Return the [X, Y] coordinate for the center point of the cell that contains the specified text.  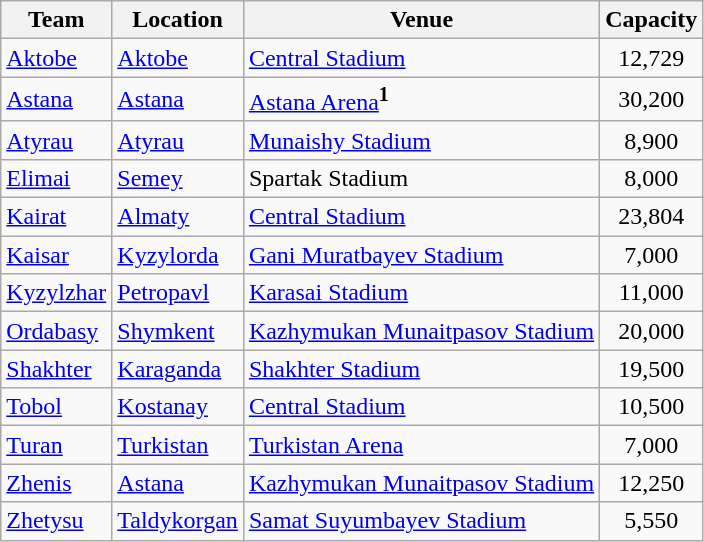
5,550 [652, 521]
Semey [178, 178]
Zhenis [56, 483]
Turkistan [178, 445]
Venue [421, 20]
Kaisar [56, 255]
Karasai Stadium [421, 293]
Kyzylzhar [56, 293]
Astana Arena1 [421, 100]
30,200 [652, 100]
8,000 [652, 178]
23,804 [652, 217]
Kostanay [178, 407]
19,500 [652, 369]
12,250 [652, 483]
Kairat [56, 217]
Location [178, 20]
10,500 [652, 407]
Munaishy Stadium [421, 140]
Shakhter Stadium [421, 369]
Zhetysu [56, 521]
Karaganda [178, 369]
Taldykorgan [178, 521]
Team [56, 20]
Turan [56, 445]
Capacity [652, 20]
20,000 [652, 331]
Spartak Stadium [421, 178]
Turkistan Arena [421, 445]
8,900 [652, 140]
Petropavl [178, 293]
Ordabasy [56, 331]
12,729 [652, 58]
Gani Muratbayev Stadium [421, 255]
Kyzylorda [178, 255]
Elimai [56, 178]
Shymkent [178, 331]
11,000 [652, 293]
Tobol [56, 407]
Shakhter [56, 369]
Samat Suyumbayev Stadium [421, 521]
Almaty [178, 217]
